Extract the [X, Y] coordinate from the center of the cell holding the provided text.  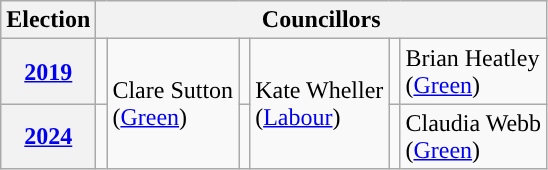
Kate Wheller(Labour) [320, 104]
Election [48, 20]
Claudia Webb(Green) [474, 136]
2024 [48, 136]
2019 [48, 72]
Clare Sutton(Green) [173, 104]
Brian Heatley(Green) [474, 72]
Councillors [322, 20]
